Identify which cell holds the provided text, then report its (x, y) central coordinate. 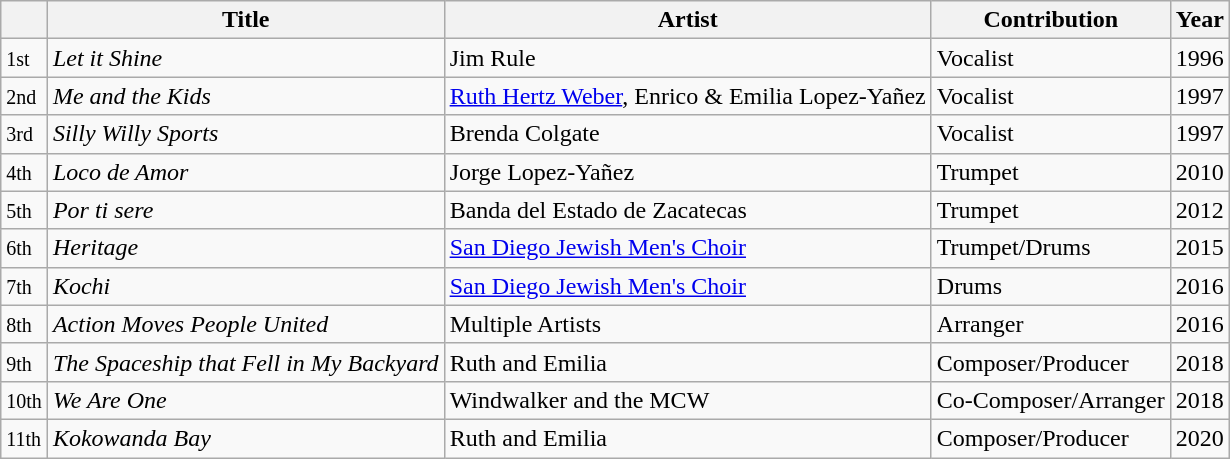
Year (1200, 20)
Kochi (246, 286)
7th (24, 286)
Me and the Kids (246, 96)
Arranger (1050, 324)
2015 (1200, 248)
10th (24, 400)
2020 (1200, 438)
Silly Willy Sports (246, 134)
8th (24, 324)
5th (24, 210)
Loco de Amor (246, 172)
2010 (1200, 172)
Por ti sere (246, 210)
Windwalker and the MCW (688, 400)
Trumpet/Drums (1050, 248)
Co-Composer/Arranger (1050, 400)
Drums (1050, 286)
Contribution (1050, 20)
Multiple Artists (688, 324)
Kokowanda Bay (246, 438)
Jim Rule (688, 58)
Brenda Colgate (688, 134)
Banda del Estado de Zacatecas (688, 210)
1st (24, 58)
Artist (688, 20)
Heritage (246, 248)
6th (24, 248)
1996 (1200, 58)
9th (24, 362)
We Are One (246, 400)
2012 (1200, 210)
Title (246, 20)
Let it Shine (246, 58)
Ruth Hertz Weber, Enrico & Emilia Lopez-Yañez (688, 96)
4th (24, 172)
Jorge Lopez-Yañez (688, 172)
11th (24, 438)
The Spaceship that Fell in My Backyard (246, 362)
3rd (24, 134)
Action Moves People United (246, 324)
2nd (24, 96)
